Return (X, Y) of the center of cell containing provided text 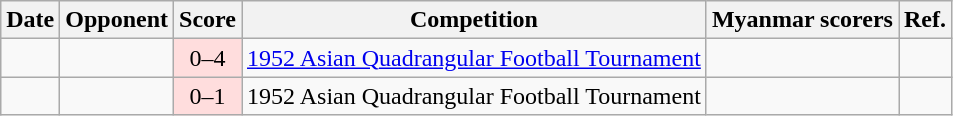
Myanmar scorers (802, 20)
Opponent (117, 20)
Date (30, 20)
Ref. (924, 20)
0–1 (208, 96)
Competition (474, 20)
0–4 (208, 58)
Score (208, 20)
